Extract the [x, y] coordinate from the center of the cell holding the provided text.  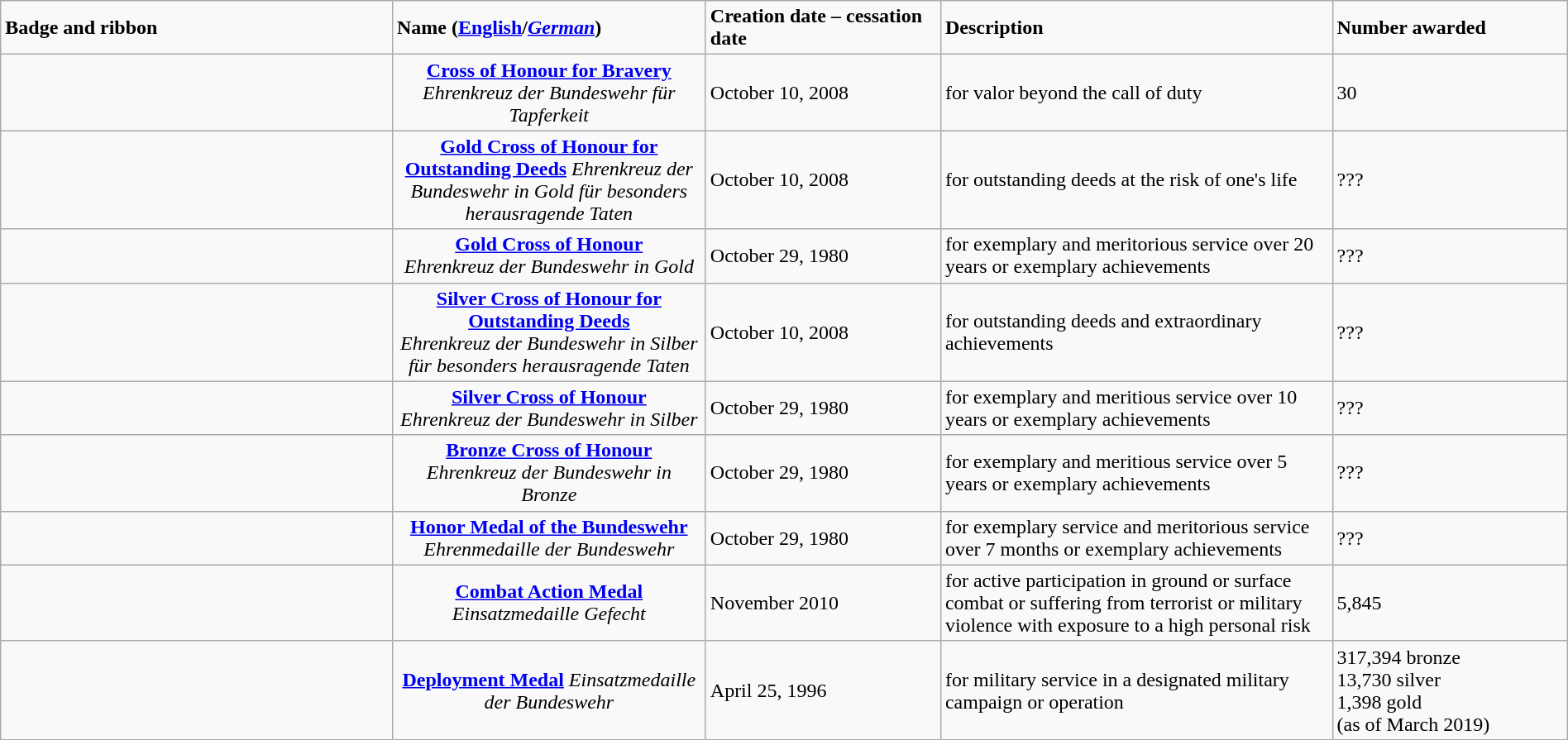
317,394 bronze13,730 silver1,398 gold(as of March 2019) [1450, 690]
for military service in a designated military campaign or operation [1136, 690]
for active participation in ground or surface combat or suffering from terrorist or military violence with exposure to a high personal risk [1136, 603]
Badge and ribbon [197, 28]
Description [1136, 28]
30 [1450, 93]
Bronze Cross of HonourEhrenkreuz der Bundeswehr in Bronze [549, 473]
Gold Cross of Honour for Outstanding Deeds Ehrenkreuz der Bundeswehr in Gold für besonders herausragende Taten [549, 180]
for exemplary and meritious service over 5 years or exemplary achievements [1136, 473]
Combat Action Medal Einsatzmedaille Gefecht [549, 603]
Silver Cross of HonourEhrenkreuz der Bundeswehr in Silber [549, 408]
November 2010 [823, 603]
Silver Cross of Honour for Outstanding DeedsEhrenkreuz der Bundeswehr in Silber für besonders herausragende Taten [549, 332]
Creation date – cessation date [823, 28]
for exemplary and meritorious service over 20 years or exemplary achievements [1136, 256]
for outstanding deeds and extraordinary achievements [1136, 332]
for outstanding deeds at the risk of one's life [1136, 180]
5,845 [1450, 603]
April 25, 1996 [823, 690]
Cross of Honour for BraveryEhrenkreuz der Bundeswehr für Tapferkeit [549, 93]
for valor beyond the call of duty [1136, 93]
Name (English/German) [549, 28]
Deployment Medal Einsatzmedaille der Bundeswehr [549, 690]
Honor Medal of the BundeswehrEhrenmedaille der Bundeswehr [549, 537]
for exemplary service and meritorious service over 7 months or exemplary achievements [1136, 537]
Number awarded [1450, 28]
for exemplary and meritious service over 10 years or exemplary achievements [1136, 408]
Gold Cross of HonourEhrenkreuz der Bundeswehr in Gold [549, 256]
